From the cell containing the given text, extract its center point as (x, y) coordinate. 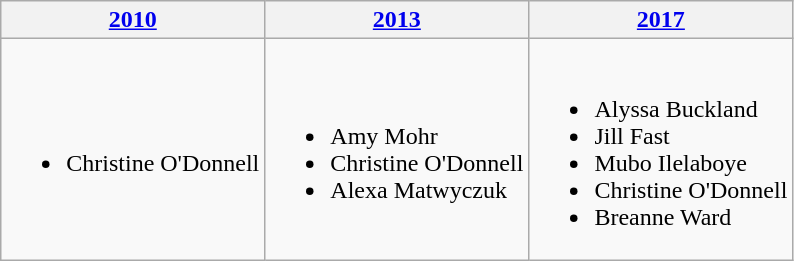
Alyssa BucklandJill FastMubo IlelaboyeChristine O'DonnellBreanne Ward (661, 150)
2010 (133, 20)
2017 (661, 20)
Christine O'Donnell (133, 150)
Amy MohrChristine O'DonnellAlexa Matwyczuk (397, 150)
2013 (397, 20)
